Extract the (X, Y) coordinate from the center of the cell holding the provided text.  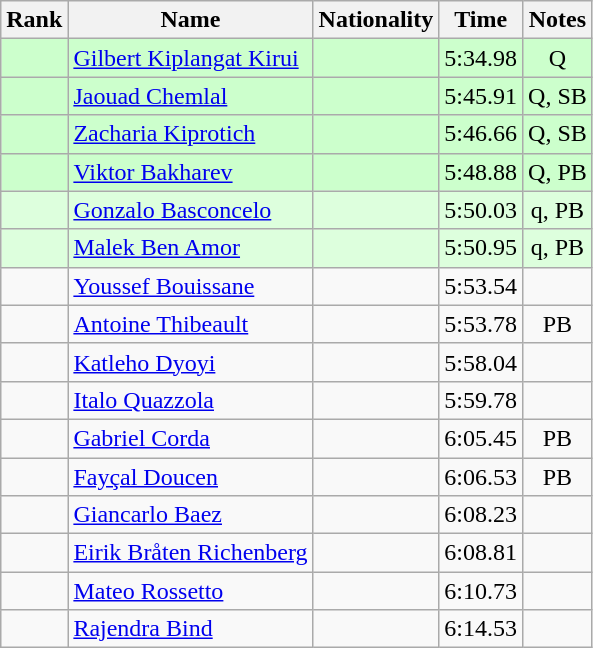
5:48.88 (481, 172)
Katleho Dyoyi (190, 362)
5:45.91 (481, 96)
Rank (34, 20)
Italo Quazzola (190, 400)
Fayçal Doucen (190, 477)
5:59.78 (481, 400)
5:46.66 (481, 134)
Gilbert Kiplangat Kirui (190, 58)
5:34.98 (481, 58)
Zacharia Kiprotich (190, 134)
Antoine Thibeault (190, 324)
Gabriel Corda (190, 438)
6:08.81 (481, 553)
Jaouad Chemlal (190, 96)
Mateo Rossetto (190, 591)
5:50.03 (481, 210)
5:58.04 (481, 362)
Name (190, 20)
5:53.54 (481, 286)
6:10.73 (481, 591)
Gonzalo Basconcelo (190, 210)
Q (558, 58)
Time (481, 20)
5:50.95 (481, 248)
6:05.45 (481, 438)
Youssef Bouissane (190, 286)
Malek Ben Amor (190, 248)
Eirik Bråten Richenberg (190, 553)
5:53.78 (481, 324)
Q, PB (558, 172)
Nationality (376, 20)
6:08.23 (481, 515)
Giancarlo Baez (190, 515)
6:14.53 (481, 629)
Notes (558, 20)
6:06.53 (481, 477)
Viktor Bakharev (190, 172)
Rajendra Bind (190, 629)
